Identify which cell holds the provided text, then report its (X, Y) central coordinate. 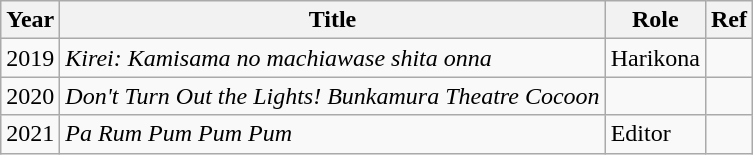
2019 (30, 58)
Year (30, 20)
Editor (655, 134)
Ref (728, 20)
Don't Turn Out the Lights! Bunkamura Theatre Cocoon (332, 96)
2020 (30, 96)
Title (332, 20)
Role (655, 20)
Pa Rum Pum Pum Pum (332, 134)
Harikona (655, 58)
2021 (30, 134)
Kirei: Kamisama no machiawase shita onna (332, 58)
